Pinpoint the cell where the given text exists, returning its (X, Y) midpoint coordinate. 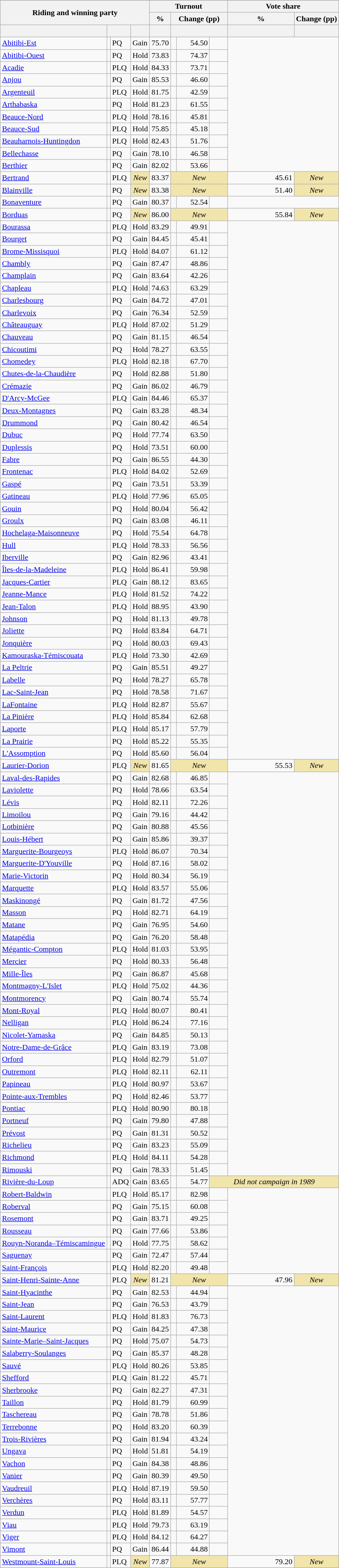
La Pinière (53, 716)
Gaspé (53, 484)
Rimouski (53, 1170)
73.71 (193, 68)
Laurier-Dorion (53, 766)
Ungava (53, 1451)
84.02 (160, 472)
L'Assomption (53, 753)
82.87 (160, 704)
51.40 (261, 190)
Notre-Dame-de-Grâce (53, 1047)
Vachon (53, 1463)
Masson (53, 912)
Nicolet-Yamaska (53, 1035)
84.46 (160, 398)
83.64 (160, 276)
85.60 (160, 753)
Arthabaska (53, 104)
43.79 (193, 1304)
86.55 (160, 459)
58.48 (193, 937)
Berthier (53, 166)
76.53 (160, 1304)
49.48 (193, 1268)
Dubuc (53, 435)
80.34 (160, 876)
52.59 (193, 312)
47.31 (193, 1390)
Sherbrooke (53, 1390)
53.85 (193, 1366)
42.59 (193, 92)
46.58 (193, 153)
Matane (53, 925)
Papineau (53, 1084)
64.71 (193, 631)
85.51 (160, 668)
Borduas (53, 215)
Orford (53, 1059)
Bourget (53, 239)
83.84 (160, 631)
Anjou (53, 80)
86.87 (160, 974)
81.15 (160, 337)
83.19 (160, 1047)
54.77 (193, 1182)
74.37 (193, 55)
51.81 (160, 1451)
79.73 (160, 1525)
77.75 (160, 1243)
82.68 (160, 778)
83.11 (160, 1500)
53.39 (193, 484)
84.33 (160, 68)
82.53 (160, 1292)
Trois-Rivières (53, 1439)
Duplessis (53, 447)
Bourassa (53, 227)
Bertrand (53, 178)
Pontiac (53, 1108)
86.02 (160, 386)
54.60 (193, 925)
64.78 (193, 533)
Riding and winning party (75, 13)
Mille-Îles (53, 974)
55.67 (193, 704)
Roberval (53, 1206)
65.37 (193, 398)
Westmount-Saint-Louis (53, 1562)
60.99 (193, 1402)
55.09 (193, 1145)
Maskinongé (53, 900)
Did not campaign in 1989 (274, 1182)
54.19 (193, 1451)
63.29 (193, 288)
Rivière-du-Loup (53, 1182)
44.88 (193, 1549)
45.71 (193, 1378)
51.80 (193, 374)
82.27 (160, 1390)
ADQ (120, 1182)
59.98 (193, 570)
61.55 (193, 104)
51.45 (193, 1170)
Champlain (53, 276)
La Prairie (53, 741)
81.13 (160, 619)
Portneuf (53, 1121)
84.72 (160, 300)
70.34 (193, 851)
84.85 (160, 1035)
69.43 (193, 643)
Vimont (53, 1549)
54.57 (193, 1512)
Laviolette (53, 790)
48.28 (193, 1353)
Matapédia (53, 937)
47.96 (261, 1280)
78.78 (160, 1415)
53.67 (193, 1084)
63.50 (193, 435)
53.95 (193, 949)
58.02 (193, 863)
Laporte (53, 729)
Rosemont (53, 1219)
Bellechasse (53, 153)
Acadie (53, 68)
46.60 (193, 80)
76.20 (160, 937)
80.90 (160, 1108)
Saint-François (53, 1268)
Jacques-Cartier (53, 582)
80.97 (160, 1084)
74.63 (160, 288)
82.20 (160, 1268)
Marquette (53, 888)
77.16 (193, 1023)
84.12 (160, 1537)
Brome-Missisquoi (53, 251)
65.78 (193, 680)
47.01 (193, 300)
Chomedey (53, 362)
58.62 (193, 1243)
Abitibi-Est (53, 43)
63.55 (193, 349)
60.39 (193, 1427)
42.26 (193, 276)
88.95 (160, 606)
72.26 (193, 802)
49.27 (193, 668)
Turnout (189, 6)
39.37 (193, 839)
73.83 (160, 55)
47.56 (193, 900)
80.41 (193, 1010)
64.19 (193, 912)
55.84 (261, 215)
55.35 (193, 741)
52.69 (193, 472)
Jeanne-Mance (53, 594)
Louis-Hébert (53, 839)
Abitibi-Ouest (53, 55)
88.12 (160, 582)
Beauce-Sud (53, 129)
Johnson (53, 619)
82.43 (160, 141)
85.86 (160, 839)
Saint-Laurent (53, 1316)
83.29 (160, 227)
81.03 (160, 949)
Mégantic-Compton (53, 949)
50.13 (193, 1035)
81.65 (160, 766)
Verdun (53, 1512)
Vaudreuil (53, 1488)
Bonaventure (53, 202)
55.53 (261, 766)
57.79 (193, 729)
83.23 (160, 1145)
83.37 (160, 178)
82.96 (160, 558)
45.68 (193, 974)
Lotbinière (53, 827)
82.02 (160, 166)
56.42 (193, 508)
LaFontaine (53, 704)
82.71 (160, 912)
60.00 (193, 447)
62.11 (193, 1072)
86.41 (160, 570)
49.50 (193, 1476)
Gatineau (53, 496)
45.18 (193, 129)
86.07 (160, 851)
49.78 (193, 619)
47.88 (193, 1121)
50.52 (193, 1133)
Richelieu (53, 1145)
83.71 (160, 1219)
82.88 (160, 374)
87.47 (160, 263)
80.03 (160, 643)
Frontenac (53, 472)
77.96 (160, 496)
Taschereau (53, 1415)
51.76 (193, 141)
63.54 (193, 790)
73.30 (160, 655)
Drummond (53, 423)
83.57 (160, 888)
Beauce-Nord (53, 116)
87.19 (160, 1488)
La Peltrie (53, 668)
83.38 (160, 190)
61.12 (193, 251)
80.26 (160, 1366)
Chutes-de-la-Chaudière (53, 374)
79.16 (160, 815)
46.79 (193, 386)
72.47 (160, 1255)
Richmond (53, 1158)
Marie-Victorin (53, 876)
79.20 (261, 1562)
45.56 (193, 827)
75.07 (160, 1341)
82.46 (160, 1096)
87.02 (160, 325)
53.77 (193, 1096)
77.87 (160, 1562)
77.66 (160, 1231)
83.28 (160, 410)
46.11 (193, 521)
78.10 (160, 153)
49.25 (193, 1219)
Argenteuil (53, 92)
75.85 (160, 129)
Joliette (53, 631)
Sauvé (53, 1366)
85.22 (160, 741)
75.02 (160, 986)
Iberville (53, 558)
78.16 (160, 116)
45.81 (193, 116)
83.08 (160, 521)
78.66 (160, 790)
54.73 (193, 1341)
43.41 (193, 558)
81.22 (160, 1378)
84.07 (160, 251)
44.36 (193, 986)
86.44 (160, 1549)
Saguenay (53, 1255)
81.83 (160, 1316)
64.27 (193, 1537)
51.29 (193, 325)
Hull (53, 545)
Fabre (53, 459)
Crémazie (53, 386)
83.20 (160, 1427)
45.41 (193, 239)
81.79 (160, 1402)
56.48 (193, 962)
Outremont (53, 1072)
84.25 (160, 1329)
Beauharnois-Huntingdon (53, 141)
78.58 (160, 692)
Taillon (53, 1402)
80.37 (160, 202)
Lévis (53, 802)
85.53 (160, 80)
59.50 (193, 1488)
81.94 (160, 1439)
Kamouraska-Témiscouata (53, 655)
48.34 (193, 410)
84.38 (160, 1463)
Mercier (53, 962)
75.15 (160, 1206)
87.16 (160, 863)
Montmagny-L'Islet (53, 986)
42.69 (193, 655)
Rousseau (53, 1231)
Groulx (53, 521)
Limoilou (53, 815)
Châteauguay (53, 325)
Gouin (53, 508)
Sainte-Marie–Saint-Jacques (53, 1341)
74.22 (193, 594)
Jonquière (53, 643)
Îles-de-la-Madeleine (53, 570)
43.24 (193, 1439)
65.05 (193, 496)
Terrebonne (53, 1427)
49.91 (193, 227)
Marguerite-Bourgeoys (53, 851)
Nelligan (53, 1023)
82.98 (193, 1194)
81.31 (160, 1133)
Charlevoix (53, 312)
D'Arcy-McGee (53, 398)
51.86 (193, 1415)
52.54 (193, 202)
77.74 (160, 435)
Pointe-aux-Trembles (53, 1096)
80.18 (193, 1108)
Blainville (53, 190)
54.50 (193, 43)
67.70 (193, 362)
84.11 (160, 1158)
Saint-Jean (53, 1304)
63.19 (193, 1525)
75.70 (160, 43)
Robert-Baldwin (53, 1194)
57.44 (193, 1255)
Salaberry-Soulanges (53, 1353)
Jean-Talon (53, 606)
Vote share (283, 6)
Lac-Saint-Jean (53, 692)
56.19 (193, 876)
80.04 (160, 508)
47.38 (193, 1329)
81.89 (160, 1512)
53.66 (193, 166)
81.75 (160, 92)
43.90 (193, 606)
75.54 (160, 533)
Viger (53, 1537)
Chauveau (53, 337)
Verchères (53, 1500)
Labelle (53, 680)
85.37 (160, 1353)
Marguerite-D'Youville (53, 863)
53.86 (193, 1231)
56.56 (193, 545)
44.30 (193, 459)
60.08 (193, 1206)
80.33 (160, 962)
82.79 (160, 1059)
Montmorency (53, 998)
80.88 (160, 827)
46.85 (193, 778)
81.23 (160, 104)
86.24 (160, 1023)
Saint-Maurice (53, 1329)
Mont-Royal (53, 1010)
Laval-des-Rapides (53, 778)
82.18 (160, 362)
80.07 (160, 1010)
80.74 (160, 998)
Vanier (53, 1476)
57.77 (193, 1500)
81.72 (160, 900)
54.28 (193, 1158)
Shefford (53, 1378)
44.94 (193, 1292)
Viau (53, 1525)
73.08 (193, 1047)
55.74 (193, 998)
86.00 (160, 215)
71.67 (193, 692)
Charlesbourg (53, 300)
Saint-Henri-Sainte-Anne (53, 1280)
Deux-Montagnes (53, 410)
45.61 (261, 178)
80.42 (160, 423)
79.80 (160, 1121)
44.42 (193, 815)
80.39 (160, 1476)
Saint-Hyacinthe (53, 1292)
76.73 (193, 1316)
56.04 (193, 753)
Hochelaga-Maisonneuve (53, 533)
Prévost (53, 1133)
84.45 (160, 239)
51.07 (193, 1059)
81.21 (160, 1280)
Rouyn-Noranda–Témiscamingue (53, 1243)
76.95 (160, 925)
76.34 (160, 312)
62.68 (193, 716)
Chapleau (53, 288)
Chambly (53, 263)
81.52 (160, 594)
85.84 (160, 716)
55.06 (193, 888)
Chicoutimi (53, 349)
